Detect which cell encompasses the target text, then output its (x, y) center coordinate. 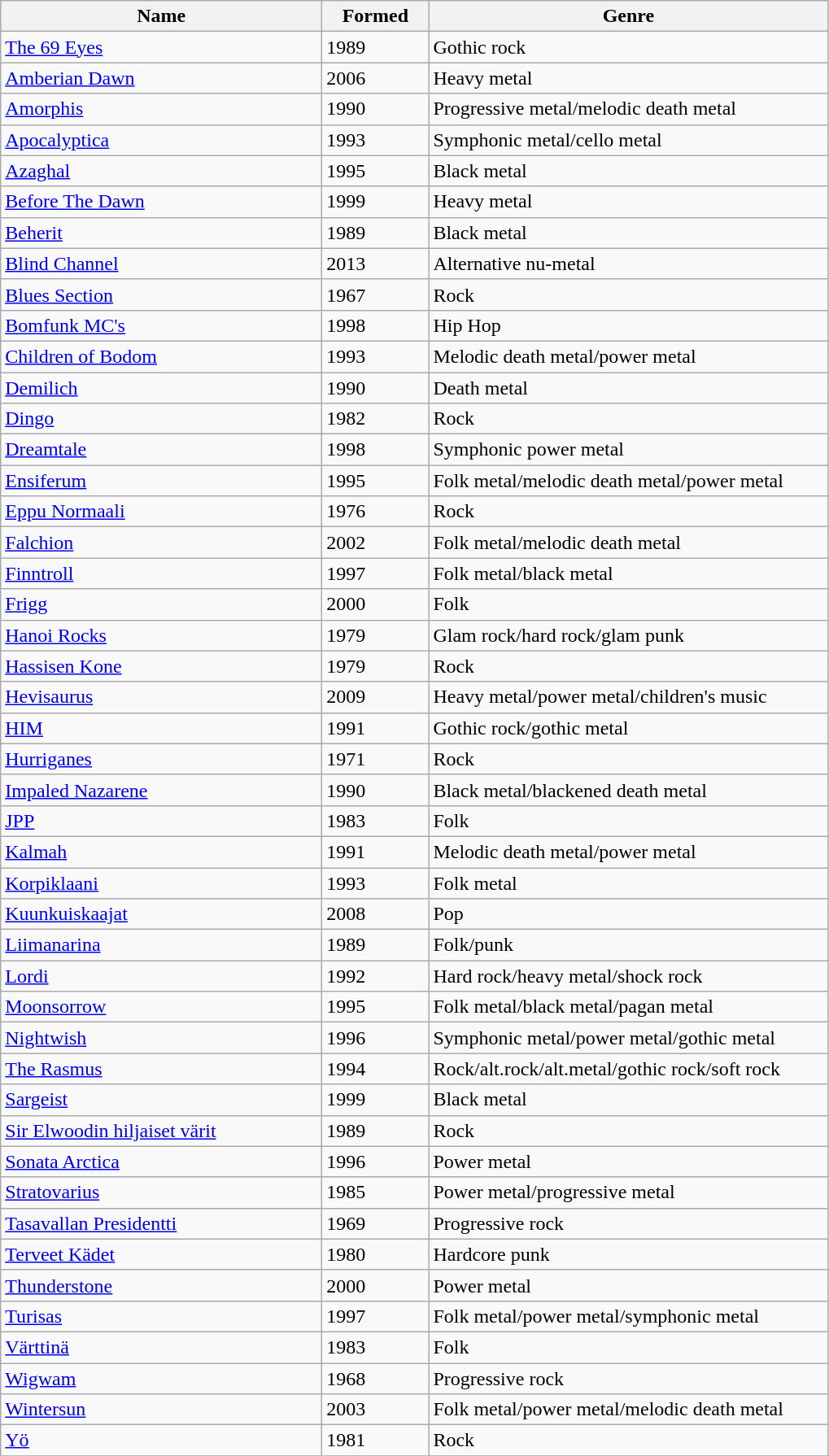
2008 (376, 914)
Glam rock/hard rock/glam punk (628, 635)
Symphonic power metal (628, 450)
1994 (376, 1069)
1969 (376, 1223)
Death metal (628, 388)
Formed (376, 16)
1985 (376, 1192)
1992 (376, 976)
Blind Channel (161, 264)
Stratovarius (161, 1192)
Demilich (161, 388)
1971 (376, 759)
Name (161, 16)
1968 (376, 1379)
Finntroll (161, 573)
Tasavallan Presidentti (161, 1223)
Hanoi Rocks (161, 635)
Genre (628, 16)
Folk metal/melodic death metal/power metal (628, 481)
Blues Section (161, 294)
Gothic rock (628, 47)
Folk metal/melodic death metal (628, 543)
Moonsorrow (161, 1007)
Impaled Nazarene (161, 790)
2002 (376, 543)
Wintersun (161, 1410)
Pop (628, 914)
Heavy metal/power metal/children's music (628, 697)
Terveet Kädet (161, 1254)
Folk/punk (628, 945)
Gothic rock/gothic metal (628, 728)
2006 (376, 78)
Hevisaurus (161, 697)
Power metal/progressive metal (628, 1192)
1976 (376, 512)
Sargeist (161, 1100)
Wigwam (161, 1379)
Värttinä (161, 1347)
Before The Dawn (161, 202)
Ensiferum (161, 481)
Children of Bodom (161, 356)
Korpiklaani (161, 883)
Folk metal (628, 883)
Hardcore punk (628, 1254)
The Rasmus (161, 1069)
Kalmah (161, 852)
Liimanarina (161, 945)
Thunderstone (161, 1285)
Amorphis (161, 109)
Turisas (161, 1316)
1981 (376, 1441)
Lordi (161, 976)
2009 (376, 697)
Falchion (161, 543)
Folk metal/black metal/pagan metal (628, 1007)
Folk metal/power metal/melodic death metal (628, 1410)
Progressive metal/melodic death metal (628, 109)
Alternative nu-metal (628, 264)
Rock/alt.rock/alt.metal/gothic rock/soft rock (628, 1069)
Hassisen Kone (161, 666)
Sonata Arctica (161, 1162)
Folk metal/power metal/symphonic metal (628, 1316)
Eppu Normaali (161, 512)
1980 (376, 1254)
Hurriganes (161, 759)
Dreamtale (161, 450)
Amberian Dawn (161, 78)
Bomfunk MC's (161, 325)
HIM (161, 728)
Apocalyptica (161, 140)
Dingo (161, 419)
Frigg (161, 604)
Hip Hop (628, 325)
1967 (376, 294)
Yö (161, 1441)
Kuunkuiskaajat (161, 914)
2003 (376, 1410)
Sir Elwoodin hiljaiset värit (161, 1131)
Folk metal/black metal (628, 573)
JPP (161, 821)
Azaghal (161, 171)
Beherit (161, 233)
1982 (376, 419)
2013 (376, 264)
The 69 Eyes (161, 47)
Nightwish (161, 1038)
Black metal/blackened death metal (628, 790)
Symphonic metal/cello metal (628, 140)
Hard rock/heavy metal/shock rock (628, 976)
Symphonic metal/power metal/gothic metal (628, 1038)
